Detect which cell encompasses the target text, then output its [X, Y] center coordinate. 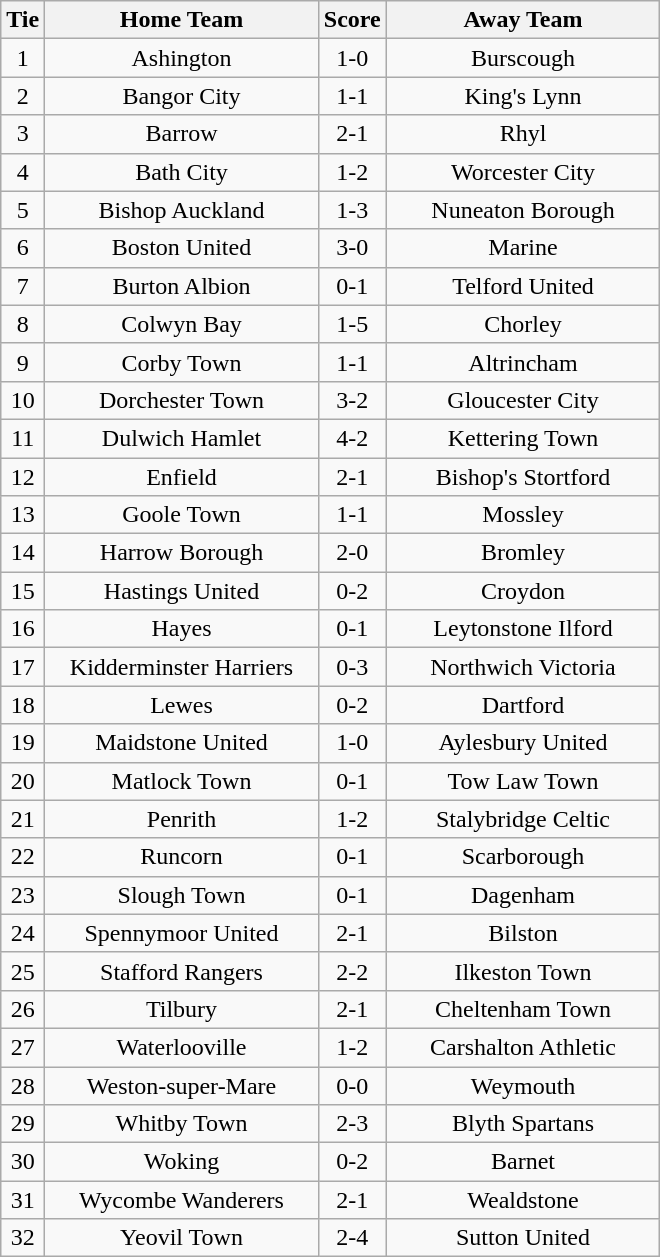
Mossley [523, 515]
12 [23, 477]
Tie [23, 20]
Cheltenham Town [523, 1009]
Slough Town [182, 895]
Tow Law Town [523, 781]
Woking [182, 1162]
Stalybridge Celtic [523, 819]
1-5 [352, 324]
Whitby Town [182, 1124]
Bath City [182, 172]
22 [23, 857]
Goole Town [182, 515]
Rhyl [523, 134]
1-3 [352, 210]
Yeovil Town [182, 1238]
Home Team [182, 20]
Weston-super-Mare [182, 1085]
Altrincham [523, 362]
Spennymoor United [182, 933]
20 [23, 781]
Telford United [523, 286]
4 [23, 172]
30 [23, 1162]
Runcorn [182, 857]
Bilston [523, 933]
11 [23, 438]
26 [23, 1009]
Gloucester City [523, 400]
7 [23, 286]
Harrow Borough [182, 553]
Burscough [523, 58]
Dagenham [523, 895]
Kidderminster Harriers [182, 667]
Barnet [523, 1162]
8 [23, 324]
Matlock Town [182, 781]
2-4 [352, 1238]
Aylesbury United [523, 743]
0-3 [352, 667]
23 [23, 895]
25 [23, 971]
Wealdstone [523, 1200]
Bromley [523, 553]
2-2 [352, 971]
Corby Town [182, 362]
Bangor City [182, 96]
2 [23, 96]
Scarborough [523, 857]
15 [23, 591]
Nuneaton Borough [523, 210]
3-2 [352, 400]
Hayes [182, 629]
Dartford [523, 705]
King's Lynn [523, 96]
2-0 [352, 553]
3-0 [352, 248]
Colwyn Bay [182, 324]
Boston United [182, 248]
Leytonstone Ilford [523, 629]
19 [23, 743]
Bishop's Stortford [523, 477]
Kettering Town [523, 438]
Tilbury [182, 1009]
3 [23, 134]
2-3 [352, 1124]
0-0 [352, 1085]
Score [352, 20]
6 [23, 248]
27 [23, 1047]
9 [23, 362]
Lewes [182, 705]
Stafford Rangers [182, 971]
Burton Albion [182, 286]
4-2 [352, 438]
1 [23, 58]
Dulwich Hamlet [182, 438]
Bishop Auckland [182, 210]
21 [23, 819]
17 [23, 667]
16 [23, 629]
18 [23, 705]
31 [23, 1200]
Hastings United [182, 591]
Barrow [182, 134]
13 [23, 515]
Away Team [523, 20]
Croydon [523, 591]
Waterlooville [182, 1047]
Chorley [523, 324]
Wycombe Wanderers [182, 1200]
32 [23, 1238]
Penrith [182, 819]
Marine [523, 248]
Enfield [182, 477]
Weymouth [523, 1085]
28 [23, 1085]
5 [23, 210]
Blyth Spartans [523, 1124]
Worcester City [523, 172]
14 [23, 553]
Ashington [182, 58]
Northwich Victoria [523, 667]
Maidstone United [182, 743]
Dorchester Town [182, 400]
10 [23, 400]
Carshalton Athletic [523, 1047]
Ilkeston Town [523, 971]
24 [23, 933]
29 [23, 1124]
Sutton United [523, 1238]
